Identify which cell holds the provided text, then report its [X, Y] central coordinate. 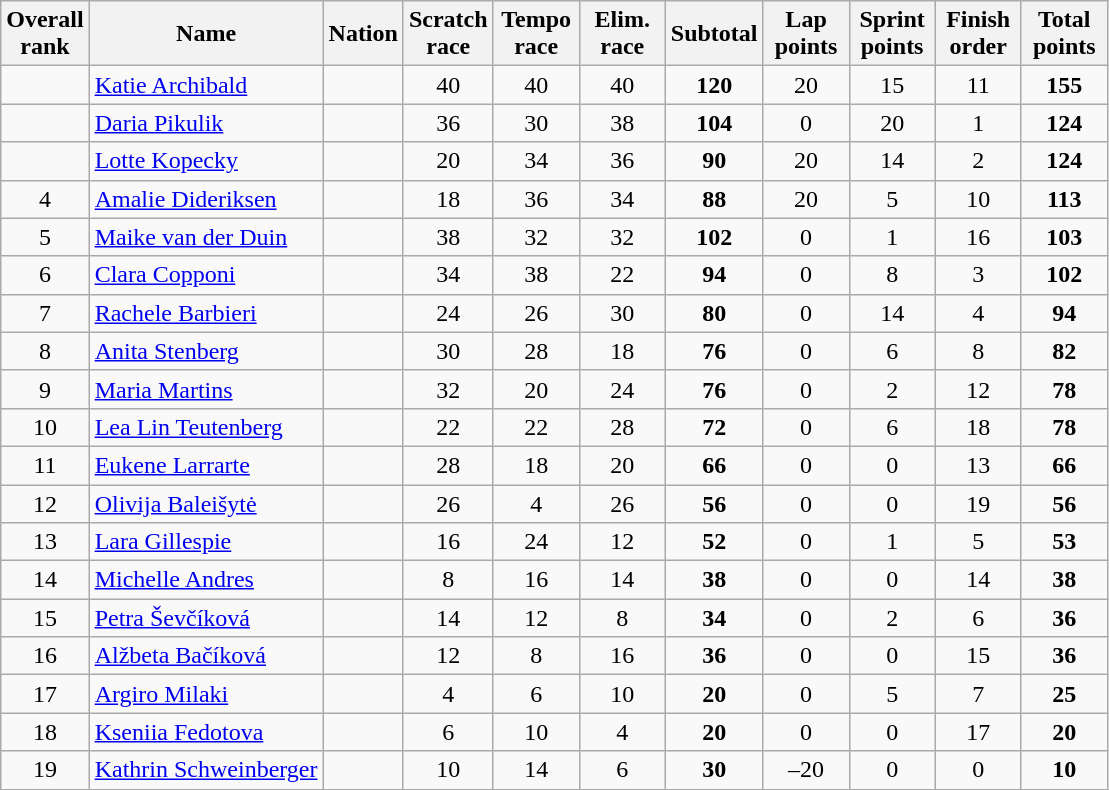
9 [45, 389]
Anita Stenberg [206, 351]
Lea Lin Teutenberg [206, 427]
120 [714, 85]
3 [978, 275]
Alžbeta Bačíková [206, 656]
Kathrin Schweinberger [206, 770]
Daria Pikulik [206, 123]
88 [714, 199]
Nation [363, 34]
Tempo race [536, 34]
Maria Martins [206, 389]
155 [1064, 85]
Katie Archibald [206, 85]
Petra Ševčíková [206, 618]
Amalie Dideriksen [206, 199]
103 [1064, 237]
Overall rank [45, 34]
–20 [806, 770]
Rachele Barbieri [206, 313]
Elim. race [622, 34]
Lap points [806, 34]
Clara Copponi [206, 275]
25 [1064, 694]
Total points [1064, 34]
Argiro Milaki [206, 694]
113 [1064, 199]
Sprint points [892, 34]
Eukene Larrarte [206, 465]
Lara Gillespie [206, 542]
82 [1064, 351]
Lotte Kopecky [206, 161]
90 [714, 161]
Kseniia Fedotova [206, 732]
Maike van der Duin [206, 237]
53 [1064, 542]
52 [714, 542]
Name [206, 34]
Michelle Andres [206, 580]
Olivija Baleišytė [206, 503]
Subtotal [714, 34]
72 [714, 427]
80 [714, 313]
Scratch race [448, 34]
Finish order [978, 34]
104 [714, 123]
